Extract the (x, y) coordinate from the center of the cell holding the provided text.  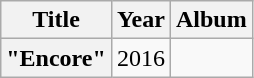
Year (140, 20)
2016 (140, 58)
Title (56, 20)
Album (211, 20)
"Encore" (56, 58)
